Output the (x, y) coordinate of the center of the cell containing the given text.  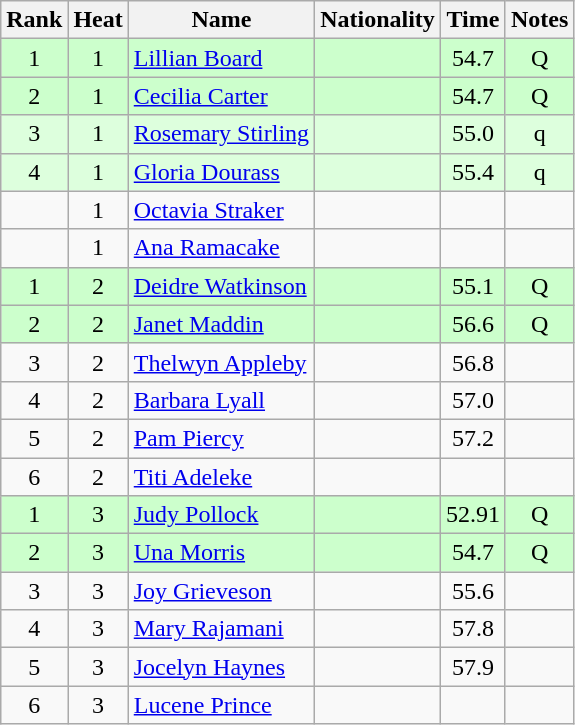
Judy Pollock (221, 515)
Time (472, 20)
57.9 (472, 667)
56.6 (472, 324)
55.6 (472, 591)
Joy Grieveson (221, 591)
Mary Rajamani (221, 629)
Pam Piercy (221, 438)
Lillian Board (221, 58)
Cecilia Carter (221, 96)
Jocelyn Haynes (221, 667)
Lucene Prince (221, 705)
55.0 (472, 134)
Rank (34, 20)
Thelwyn Appleby (221, 362)
Una Morris (221, 553)
52.91 (472, 515)
56.8 (472, 362)
Octavia Straker (221, 210)
Heat (98, 20)
Deidre Watkinson (221, 286)
Rosemary Stirling (221, 134)
Name (221, 20)
55.1 (472, 286)
Notes (539, 20)
55.4 (472, 172)
Nationality (378, 20)
Barbara Lyall (221, 400)
Janet Maddin (221, 324)
Titi Adeleke (221, 477)
57.2 (472, 438)
57.0 (472, 400)
Ana Ramacake (221, 248)
Gloria Dourass (221, 172)
57.8 (472, 629)
